Return the [X, Y] coordinate for the center point of the cell that contains the specified text.  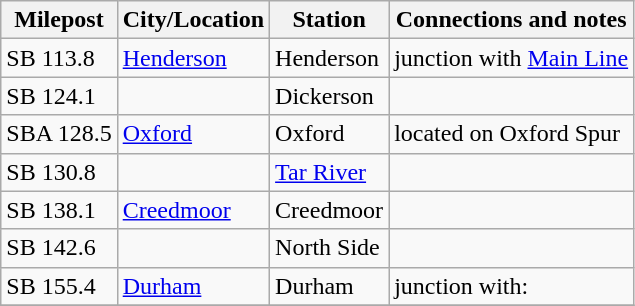
Station [330, 20]
Milepost [59, 20]
SB 124.1 [59, 96]
Tar River [330, 172]
Dickerson [330, 96]
located on Oxford Spur [512, 134]
North Side [330, 248]
SB 130.8 [59, 172]
junction with Main Line [512, 58]
SB 155.4 [59, 286]
SB 138.1 [59, 210]
SB 113.8 [59, 58]
Connections and notes [512, 20]
SBA 128.5 [59, 134]
City/Location [193, 20]
junction with: [512, 286]
SB 142.6 [59, 248]
